From the cell containing the given text, extract its center point as (X, Y) coordinate. 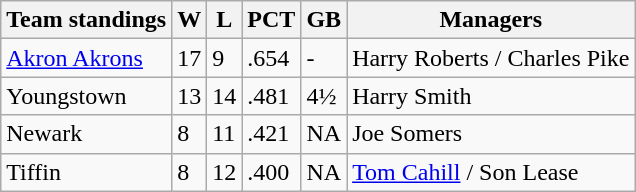
Tom Cahill / Son Lease (491, 172)
W (190, 20)
12 (224, 172)
14 (224, 96)
Harry Roberts / Charles Pike (491, 58)
Harry Smith (491, 96)
GB (324, 20)
.481 (272, 96)
.400 (272, 172)
11 (224, 134)
Team standings (86, 20)
9 (224, 58)
Tiffin (86, 172)
Managers (491, 20)
- (324, 58)
Joe Somers (491, 134)
L (224, 20)
Akron Akrons (86, 58)
.421 (272, 134)
Newark (86, 134)
17 (190, 58)
.654 (272, 58)
Youngstown (86, 96)
PCT (272, 20)
4½ (324, 96)
13 (190, 96)
